Detect which cell encompasses the target text, then output its (x, y) center coordinate. 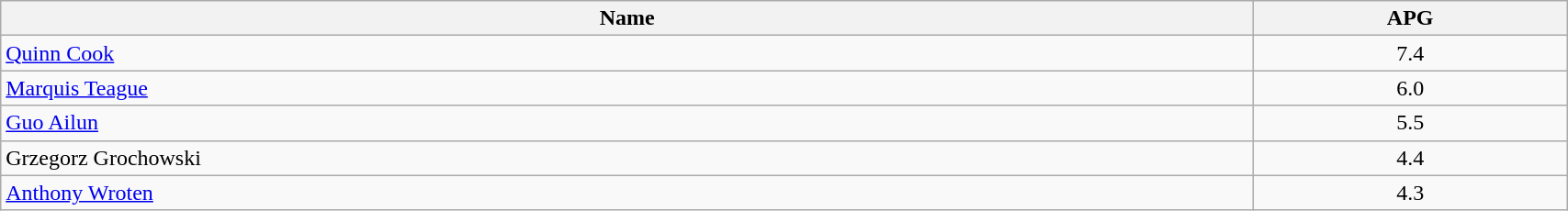
4.4 (1411, 158)
Name (627, 18)
Quinn Cook (627, 53)
5.5 (1411, 123)
4.3 (1411, 193)
Grzegorz Grochowski (627, 158)
Guo Ailun (627, 123)
6.0 (1411, 88)
APG (1411, 18)
Marquis Teague (627, 88)
7.4 (1411, 53)
Anthony Wroten (627, 193)
